Output the (x, y) coordinate of the center of the cell containing the given text.  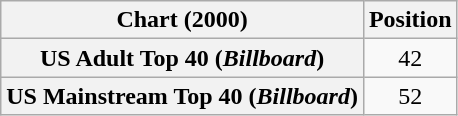
US Mainstream Top 40 (Billboard) (182, 96)
US Adult Top 40 (Billboard) (182, 58)
52 (410, 96)
Chart (2000) (182, 20)
42 (410, 58)
Position (410, 20)
